Search for the cell housing the specified text and yield its (x, y) center coordinate. 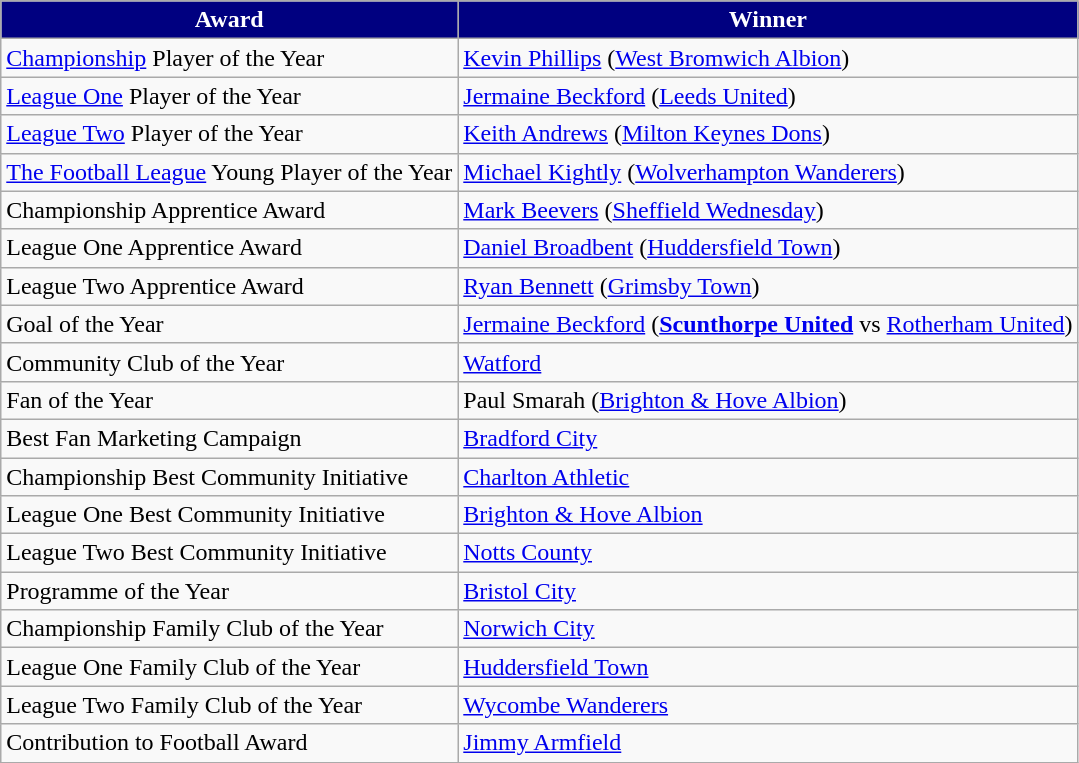
League One Apprentice Award (230, 248)
League Two Best Community Initiative (230, 553)
Award (230, 20)
Championship Best Community Initiative (230, 477)
Charlton Athletic (768, 477)
Norwich City (768, 629)
League Two Player of the Year (230, 134)
Community Club of the Year (230, 362)
Watford (768, 362)
Championship Family Club of the Year (230, 629)
Fan of the Year (230, 400)
Mark Beevers (Sheffield Wednesday) (768, 210)
Championship Apprentice Award (230, 210)
Best Fan Marketing Campaign (230, 438)
Jermaine Beckford (Scunthorpe United vs Rotherham United) (768, 324)
Huddersfield Town (768, 667)
Brighton & Hove Albion (768, 515)
League One Best Community Initiative (230, 515)
Bradford City (768, 438)
Goal of the Year (230, 324)
Notts County (768, 553)
The Football League Young Player of the Year (230, 172)
League One Family Club of the Year (230, 667)
Bristol City (768, 591)
Keith Andrews (Milton Keynes Dons) (768, 134)
League One Player of the Year (230, 96)
Michael Kightly (Wolverhampton Wanderers) (768, 172)
Daniel Broadbent (Huddersfield Town) (768, 248)
Wycombe Wanderers (768, 705)
Kevin Phillips (West Bromwich Albion) (768, 58)
Paul Smarah (Brighton & Hove Albion) (768, 400)
Contribution to Football Award (230, 743)
Jermaine Beckford (Leeds United) (768, 96)
Programme of the Year (230, 591)
Winner (768, 20)
Ryan Bennett (Grimsby Town) (768, 286)
League Two Family Club of the Year (230, 705)
League Two Apprentice Award (230, 286)
Championship Player of the Year (230, 58)
Jimmy Armfield (768, 743)
